Scan for the cell matching the given text and deliver its (X, Y) coordinate at center. 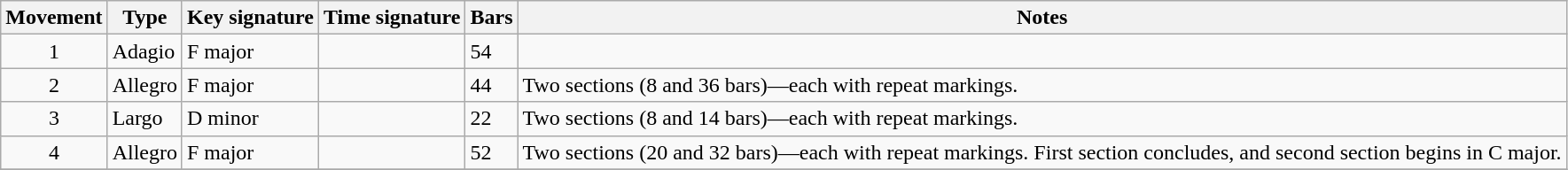
52 (491, 152)
Time signature (392, 18)
54 (491, 51)
Notes (1042, 18)
Two sections (20 and 32 bars)—each with repeat markings. First section concludes, and second section begins in C major. (1042, 152)
Movement (54, 18)
44 (491, 85)
Two sections (8 and 36 bars)—each with repeat markings. (1042, 85)
Largo (144, 119)
Bars (491, 18)
Two sections (8 and 14 bars)—each with repeat markings. (1042, 119)
1 (54, 51)
2 (54, 85)
4 (54, 152)
D minor (250, 119)
Key signature (250, 18)
Adagio (144, 51)
3 (54, 119)
22 (491, 119)
Type (144, 18)
